Search for the cell housing the specified text and yield its [X, Y] center coordinate. 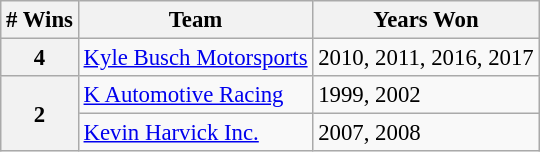
2 [40, 114]
1999, 2002 [426, 95]
Years Won [426, 20]
4 [40, 58]
2007, 2008 [426, 133]
2010, 2011, 2016, 2017 [426, 58]
K Automotive Racing [196, 95]
Kevin Harvick Inc. [196, 133]
# Wins [40, 20]
Team [196, 20]
Kyle Busch Motorsports [196, 58]
